Extract the (x, y) coordinate from the center of the cell holding the provided text.  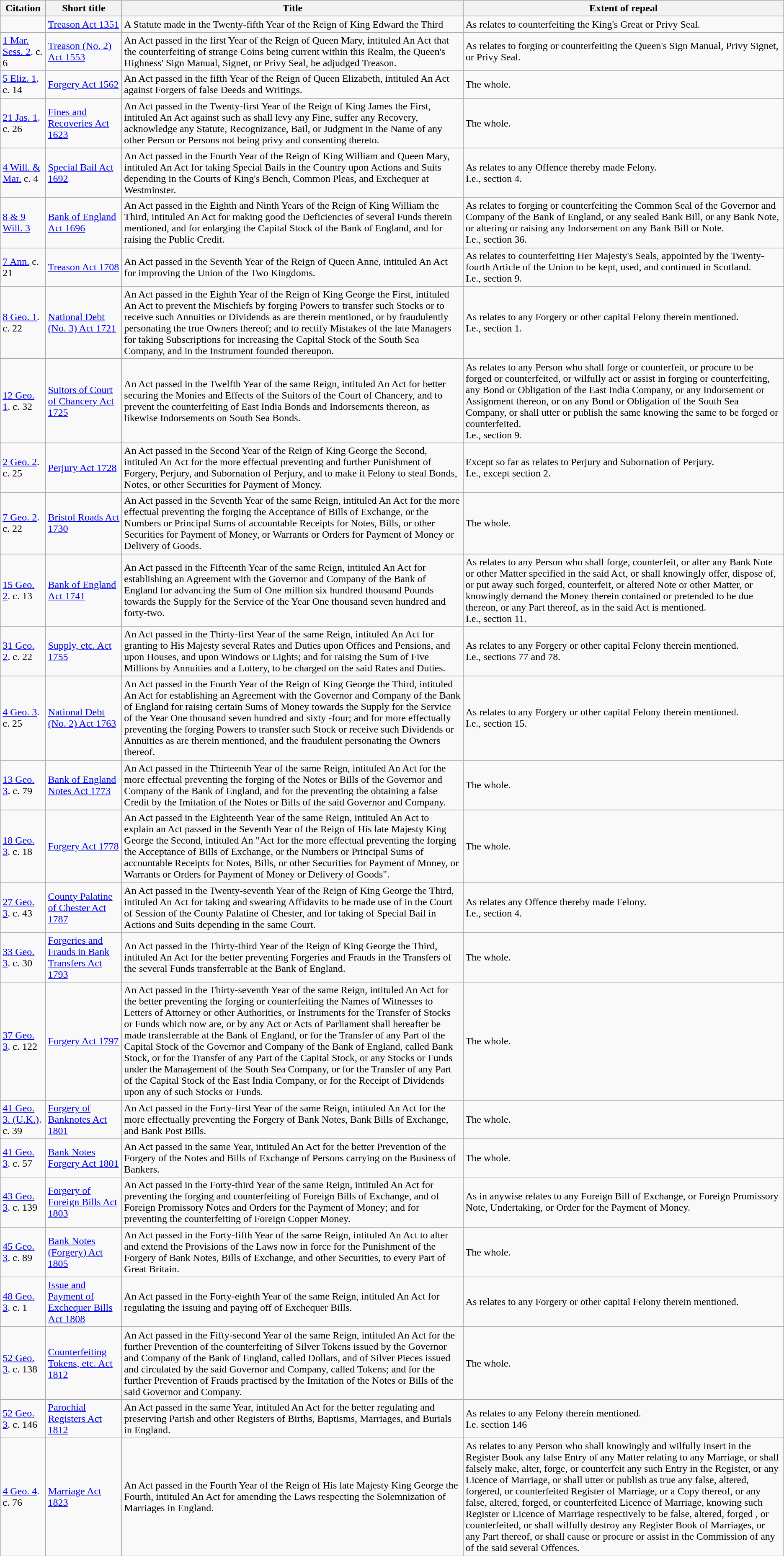
31 Geo. 2. c. 22 (23, 651)
45 Geo. 3. c. 89 (23, 1252)
Supply, etc. Act 1755 (84, 651)
As relates to any Forgery or other capital Felony therein mentioned.I.e., section 1. (623, 323)
An Act passed in the Forty-eighth Year of the same Reign, intituled An Act for regulating the issuing and paying off of Exchequer Bills. (292, 1302)
Forgery of Foreign Bills Act 1803 (84, 1202)
Parochial Registers Act 1812 (84, 1419)
Forgery of Banknotes Act 1801 (84, 1119)
Short title (84, 8)
4 Will. & Mar. c. 4 (23, 173)
As in anywise relates to any Foreign Bill of Exchange, or Foreign Promissory Note, Undertaking, or Order for the Payment of Money. (623, 1202)
Title (292, 8)
4 Geo. 3. c. 25 (23, 718)
Treason Act 1351 (84, 24)
1 Mar. Sess. 2. c. 6 (23, 52)
Perjury Act 1728 (84, 468)
18 Geo. 3. c. 18 (23, 847)
41 Geo. 3. (U.K.). c. 39 (23, 1119)
52 Geo. 3. c. 146 (23, 1419)
National Debt (No. 2) Act 1763 (84, 718)
Forgery Act 1797 (84, 1041)
Bank of England Act 1696 (84, 223)
8 & 9 Will. 3 (23, 223)
33 Geo. 3. c. 30 (23, 957)
As relates to any Forgery or other capital Felony therein mentioned. (623, 1302)
Bank Notes (Forgery) Act 1805 (84, 1252)
National Debt (No. 3) Act 1721 (84, 323)
8 Geo. 1. c. 22 (23, 323)
Citation (23, 8)
Issue and Payment of Exchequer Bills Act 1808 (84, 1302)
As relates to counterfeiting the King's Great or Privy Seal. (623, 24)
As relates any Offence thereby made Felony.I.e., section 4. (623, 908)
As relates to forging or counterfeiting the Queen's Sign Manual, Privy Signet, or Privy Seal. (623, 52)
43 Geo. 3. c. 139 (23, 1202)
Forgery Act 1778 (84, 847)
Bank of England Act 1741 (84, 590)
41 Geo. 3. c. 57 (23, 1158)
As relates to any Felony therein mentioned.I.e. section 146 (623, 1419)
As relates to any Forgery or other capital Felony therein mentioned.I.e., section 15. (623, 718)
21 Jas. 1. c. 26 (23, 123)
Marriage Act 1823 (84, 1497)
7 Ann. c. 21 (23, 267)
Forgery Act 1562 (84, 85)
Extent of repeal (623, 8)
4 Geo. 4. c. 76 (23, 1497)
Except so far as relates to Perjury and Subornation of Perjury.I.e., except section 2. (623, 468)
12 Geo. 1. c. 32 (23, 401)
Treason (No. 2) Act 1553 (84, 52)
Bristol Roads Act 1730 (84, 523)
A Statute made in the Twenty-fifth Year of the Reign of King Edward the Third (292, 24)
7 Geo. 2. c. 22 (23, 523)
37 Geo. 3. c. 122 (23, 1041)
2 Geo. 2. c. 25 (23, 468)
48 Geo. 3. c. 1 (23, 1302)
As relates to any Offence thereby made Felony.I.e., section 4. (623, 173)
Counterfeiting Tokens, etc. Act 1812 (84, 1363)
52 Geo. 3. c. 138 (23, 1363)
Bank of England Notes Act 1773 (84, 785)
27 Geo. 3. c. 43 (23, 908)
Forgeries and Frauds in Bank Transfers Act 1793 (84, 957)
County Palatine of Chester Act 1787 (84, 908)
13 Geo. 3. c. 79 (23, 785)
An Act passed in the fifth Year of the Reign of Queen Elizabeth, intituled An Act against Forgers of false Deeds and Writings. (292, 85)
Bank Notes Forgery Act 1801 (84, 1158)
Special Bail Act 1692 (84, 173)
Suitors of Court of Chancery Act 1725 (84, 401)
15 Geo. 2. c. 13 (23, 590)
As relates to any Forgery or other capital Felony therein mentioned.I.e., sections 77 and 78. (623, 651)
5 Eliz. 1. c. 14 (23, 85)
Treason Act 1708 (84, 267)
An Act passed in the Seventh Year of the Reign of Queen Anne, intituled An Act for improving the Union of the Two Kingdoms. (292, 267)
Fines and Recoveries Act 1623 (84, 123)
